Detect which cell encompasses the target text, then output its (X, Y) center coordinate. 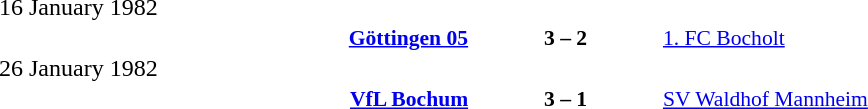
3 – 2 (566, 38)
